Return (x, y) of the center of cell containing provided text 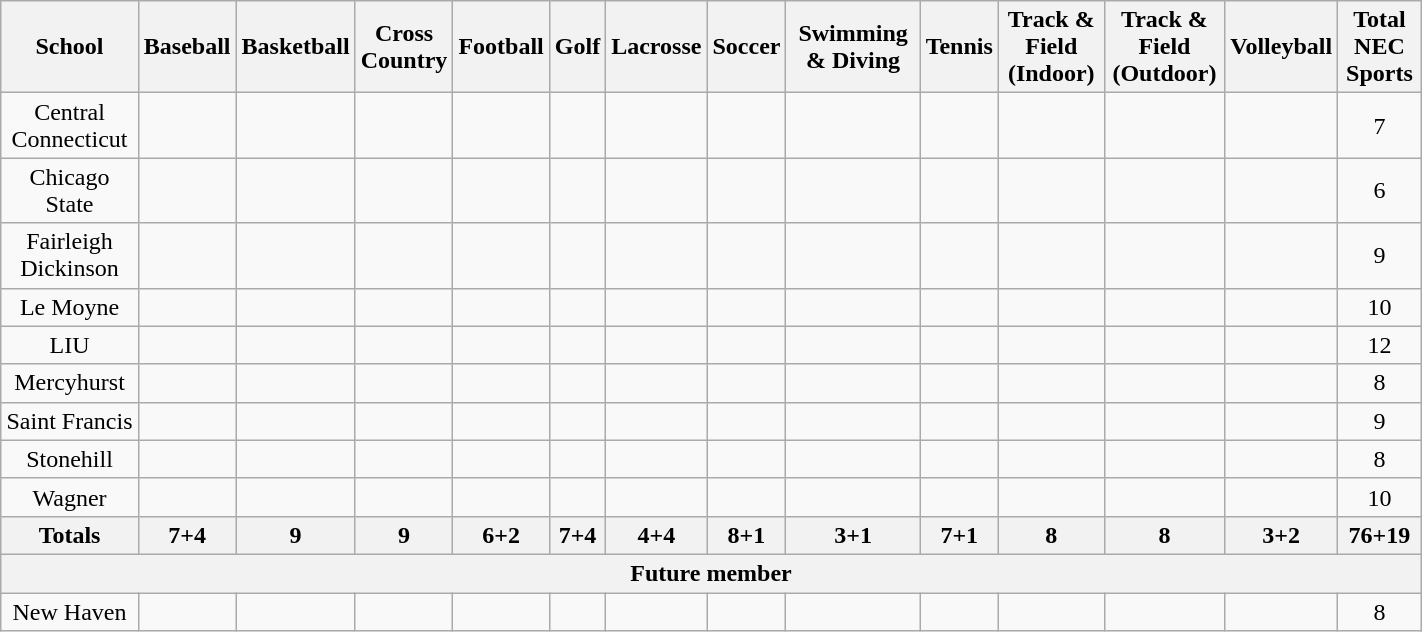
12 (1380, 345)
8+1 (746, 535)
Soccer (746, 47)
7+1 (959, 535)
3+2 (1282, 535)
Future member (711, 573)
Chicago State (70, 190)
Golf (577, 47)
Track & Field(Indoor) (1051, 47)
Le Moyne (70, 307)
Mercyhurst (70, 383)
76+19 (1380, 535)
3+1 (853, 535)
Lacrosse (656, 47)
4+4 (656, 535)
Fairleigh Dickinson (70, 256)
Stonehill (70, 459)
School (70, 47)
LIU (70, 345)
Basketball (296, 47)
Volleyball (1282, 47)
Track & Field(Outdoor) (1164, 47)
7 (1380, 126)
Football (501, 47)
Saint Francis (70, 421)
Tennis (959, 47)
New Haven (70, 611)
Central Connecticut (70, 126)
CrossCountry (404, 47)
6 (1380, 190)
Wagner (70, 497)
Swimming & Diving (853, 47)
Total NECSports (1380, 47)
Baseball (187, 47)
Totals (70, 535)
6+2 (501, 535)
